Search for the cell housing the specified text and yield its (x, y) center coordinate. 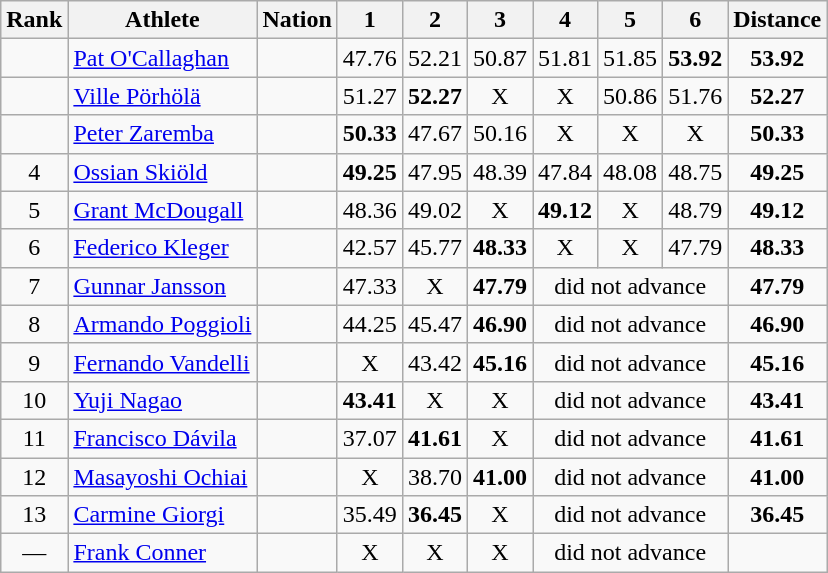
38.70 (434, 477)
35.49 (370, 515)
11 (34, 438)
Fernando Vandelli (162, 362)
Athlete (162, 20)
Grant McDougall (162, 210)
47.95 (434, 172)
Masayoshi Ochiai (162, 477)
Carmine Giorgi (162, 515)
Peter Zaremba (162, 134)
Ville Pörhölä (162, 96)
1 (370, 20)
52.21 (434, 58)
49.02 (434, 210)
47.67 (434, 134)
45.47 (434, 324)
37.07 (370, 438)
47.76 (370, 58)
7 (34, 286)
10 (34, 400)
Nation (297, 20)
51.76 (696, 96)
Francisco Dávila (162, 438)
Federico Kleger (162, 248)
51.85 (630, 58)
13 (34, 515)
45.77 (434, 248)
9 (34, 362)
Gunnar Jansson (162, 286)
Rank (34, 20)
48.79 (696, 210)
50.87 (500, 58)
48.36 (370, 210)
Pat O'Callaghan (162, 58)
50.16 (500, 134)
Distance (778, 20)
3 (500, 20)
44.25 (370, 324)
Armando Poggioli (162, 324)
2 (434, 20)
8 (34, 324)
48.39 (500, 172)
47.33 (370, 286)
50.86 (630, 96)
51.27 (370, 96)
43.42 (434, 362)
Yuji Nagao (162, 400)
Ossian Skiöld (162, 172)
48.08 (630, 172)
Frank Conner (162, 553)
— (34, 553)
47.84 (566, 172)
12 (34, 477)
51.81 (566, 58)
48.75 (696, 172)
42.57 (370, 248)
